Find where the given text appears and provide that cell's center as (x, y) coordinate. 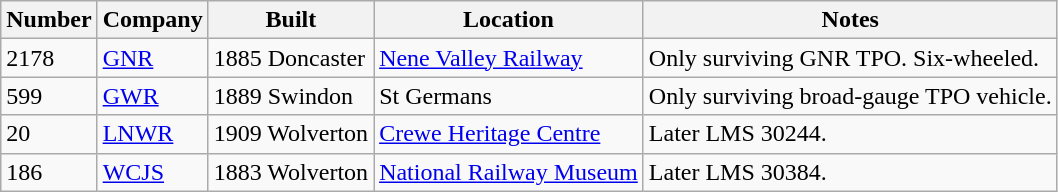
GNR (152, 58)
1885 Doncaster (290, 58)
Built (290, 20)
1883 Wolverton (290, 172)
Nene Valley Railway (509, 58)
Location (509, 20)
Notes (850, 20)
National Railway Museum (509, 172)
Number (49, 20)
1909 Wolverton (290, 134)
20 (49, 134)
Only surviving GNR TPO. Six-wheeled. (850, 58)
GWR (152, 96)
Company (152, 20)
1889 Swindon (290, 96)
2178 (49, 58)
LNWR (152, 134)
Later LMS 30244. (850, 134)
599 (49, 96)
Later LMS 30384. (850, 172)
St Germans (509, 96)
WCJS (152, 172)
Only surviving broad-gauge TPO vehicle. (850, 96)
Crewe Heritage Centre (509, 134)
186 (49, 172)
